Capture the cell that displays the provided text and extract its [X, Y] central coordinate. 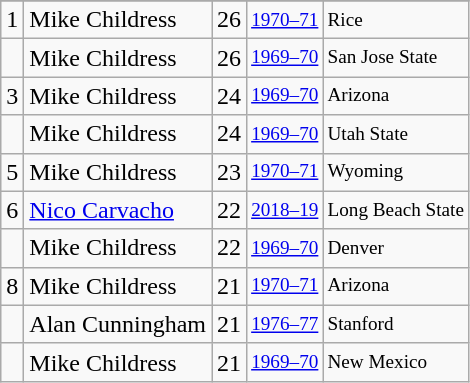
23 [230, 172]
Stanford [396, 324]
San Jose State [396, 58]
Wyoming [396, 172]
3 [12, 96]
8 [12, 286]
Utah State [396, 134]
6 [12, 210]
1 [12, 20]
5 [12, 172]
Long Beach State [396, 210]
2018–19 [285, 210]
Denver [396, 248]
Alan Cunningham [118, 324]
New Mexico [396, 362]
1976–77 [285, 324]
Nico Carvacho [118, 210]
Rice [396, 20]
